Identify which cell holds the provided text, then report its [X, Y] central coordinate. 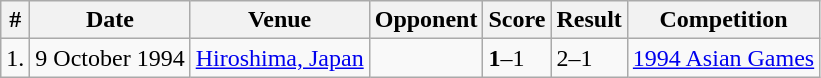
Score [517, 20]
9 October 1994 [110, 58]
1. [16, 58]
Opponent [426, 20]
Date [110, 20]
1994 Asian Games [723, 58]
Competition [723, 20]
Venue [280, 20]
2–1 [589, 58]
# [16, 20]
Result [589, 20]
1–1 [517, 58]
Hiroshima, Japan [280, 58]
